From the cell containing the given text, extract its center point as (X, Y) coordinate. 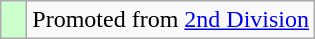
Promoted from 2nd Division (171, 20)
